Extract the [X, Y] coordinate from the center of the cell holding the provided text.  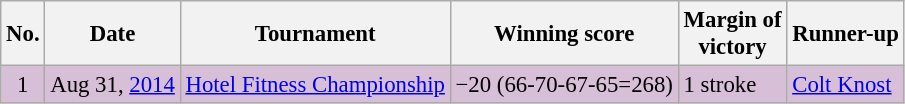
Tournament [315, 34]
Colt Knost [846, 85]
Runner-up [846, 34]
1 stroke [732, 85]
Aug 31, 2014 [112, 85]
Margin ofvictory [732, 34]
1 [23, 85]
Date [112, 34]
Hotel Fitness Championship [315, 85]
−20 (66-70-67-65=268) [564, 85]
No. [23, 34]
Winning score [564, 34]
